Output the (x, y) coordinate of the center of the cell containing the given text.  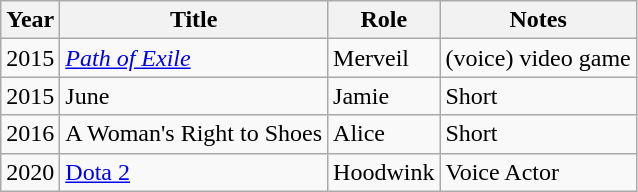
Dota 2 (194, 172)
Hoodwink (384, 172)
Notes (538, 20)
Alice (384, 134)
Title (194, 20)
June (194, 96)
A Woman's Right to Shoes (194, 134)
Jamie (384, 96)
2020 (30, 172)
Path of Exile (194, 58)
Voice Actor (538, 172)
Year (30, 20)
(voice) video game (538, 58)
2016 (30, 134)
Role (384, 20)
Merveil (384, 58)
